Extract the (X, Y) coordinate from the center of the cell holding the provided text.  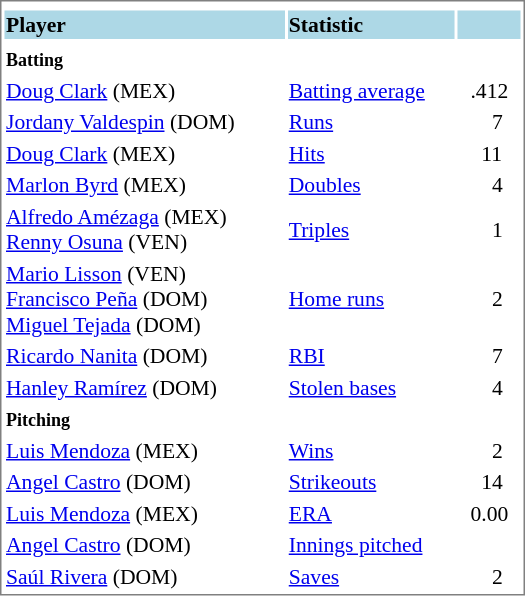
Player (144, 24)
Wins (371, 450)
Home runs (371, 300)
Stolen bases (371, 388)
Runs (371, 122)
Doubles (371, 185)
1 (489, 229)
.412 (489, 90)
0.00 (489, 514)
Alfredo Amézaga (MEX)Renny Osuna (VEN) (144, 229)
RBI (371, 356)
Pitching (144, 419)
ERA (371, 514)
Batting (144, 59)
Strikeouts (371, 482)
Ricardo Nanita (DOM) (144, 356)
Mario Lisson (VEN)Francisco Peña (DOM)Miguel Tejada (DOM) (144, 300)
Marlon Byrd (MEX) (144, 185)
Statistic (371, 24)
Hits (371, 154)
11 (489, 154)
14 (489, 482)
Saves (371, 576)
Triples (371, 229)
Jordany Valdespin (DOM) (144, 122)
Hanley Ramírez (DOM) (144, 388)
Saúl Rivera (DOM) (144, 576)
Batting average (371, 90)
Innings pitched (371, 545)
